Provide the [X, Y] coordinate of the cell's center where the given text is located.  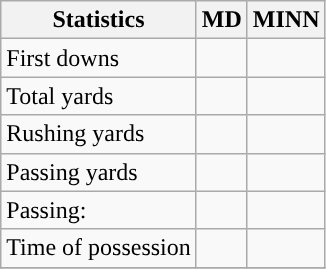
MD [222, 20]
Statistics [99, 20]
Passing yards [99, 172]
First downs [99, 58]
Total yards [99, 96]
Rushing yards [99, 134]
Time of possession [99, 248]
Passing: [99, 210]
MINN [286, 20]
